Capture the cell that displays the provided text and extract its [x, y] central coordinate. 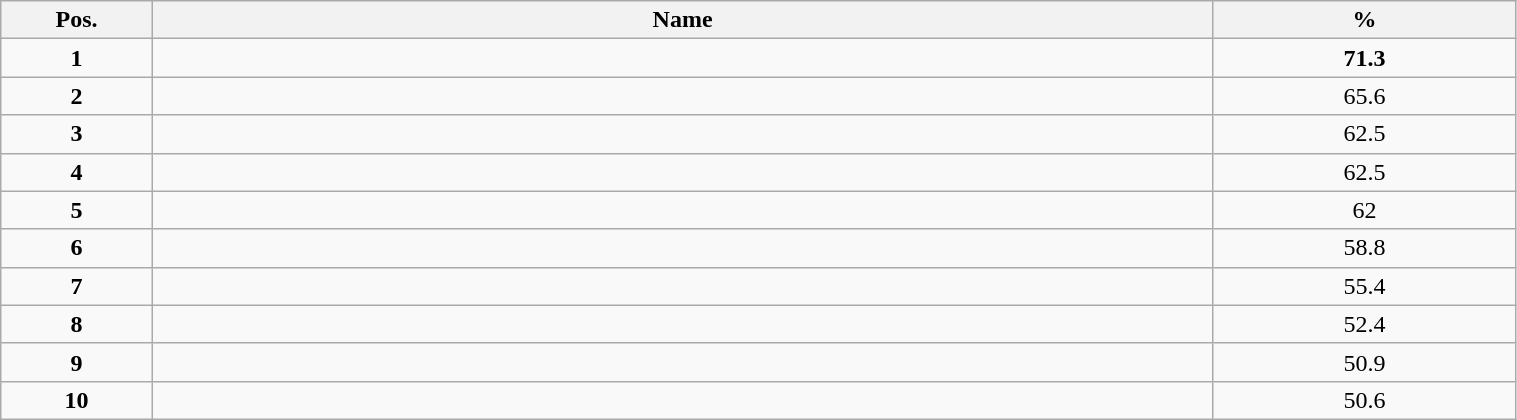
55.4 [1364, 286]
2 [77, 96]
71.3 [1364, 58]
52.4 [1364, 324]
50.6 [1364, 400]
6 [77, 248]
Name [682, 20]
5 [77, 210]
7 [77, 286]
4 [77, 172]
% [1364, 20]
10 [77, 400]
Pos. [77, 20]
62 [1364, 210]
65.6 [1364, 96]
1 [77, 58]
9 [77, 362]
8 [77, 324]
58.8 [1364, 248]
50.9 [1364, 362]
3 [77, 134]
